Output the (x, y) coordinate of the center of the cell containing the given text.  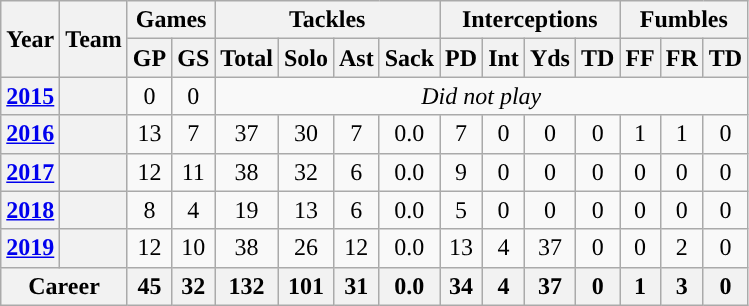
PD (462, 58)
101 (306, 286)
5 (462, 210)
Year (30, 39)
10 (194, 248)
2017 (30, 172)
GP (149, 58)
Career (64, 286)
34 (462, 286)
Fumbles (684, 20)
Yds (550, 58)
Games (170, 20)
Interceptions (530, 20)
Sack (409, 58)
2018 (30, 210)
Total (247, 58)
FR (682, 58)
45 (149, 286)
9 (462, 172)
3 (682, 286)
GS (194, 58)
2 (682, 248)
Tackles (328, 20)
8 (149, 210)
26 (306, 248)
2019 (30, 248)
Team (94, 39)
31 (356, 286)
Did not play (482, 96)
FF (640, 58)
Ast (356, 58)
2015 (30, 96)
Solo (306, 58)
11 (194, 172)
30 (306, 134)
Int (504, 58)
2016 (30, 134)
19 (247, 210)
132 (247, 286)
